Extract the (X, Y) coordinate from the center of the cell holding the provided text.  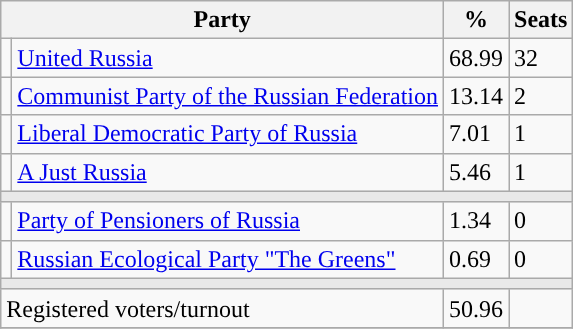
0.69 (476, 259)
Party of Pensioners of Russia (228, 221)
68.99 (476, 58)
% (476, 20)
2 (541, 96)
United Russia (228, 58)
A Just Russia (228, 172)
Russian Ecological Party "The Greens" (228, 259)
32 (541, 58)
Seats (541, 20)
Communist Party of the Russian Federation (228, 96)
50.96 (476, 308)
5.46 (476, 172)
1.34 (476, 221)
Liberal Democratic Party of Russia (228, 134)
13.14 (476, 96)
7.01 (476, 134)
Party (222, 20)
Registered voters/turnout (222, 308)
